Determine the [x, y] coordinate at the center of the cell enclosing the given text.  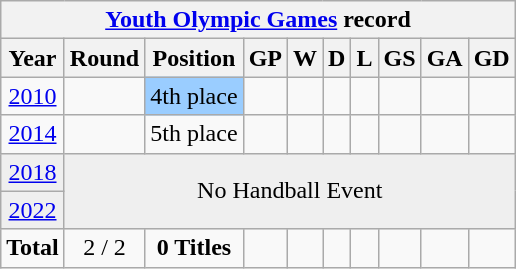
GA [444, 58]
W [304, 58]
D [337, 58]
5th place [194, 134]
GS [400, 58]
2 / 2 [104, 248]
Round [104, 58]
2010 [33, 96]
2018 [33, 172]
0 Titles [194, 248]
Youth Olympic Games record [258, 20]
GD [492, 58]
Year [33, 58]
2022 [33, 210]
4th place [194, 96]
Position [194, 58]
Total [33, 248]
No Handball Event [290, 191]
L [364, 58]
GP [265, 58]
2014 [33, 134]
